Locate the cell with the specified text and output its (x, y) center coordinate. 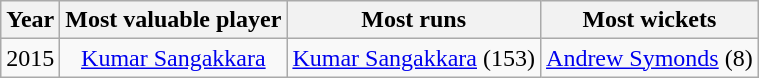
Kumar Sangakkara (174, 58)
Kumar Sangakkara (153) (414, 58)
Andrew Symonds (8) (650, 58)
2015 (30, 58)
Year (30, 20)
Most runs (414, 20)
Most wickets (650, 20)
Most valuable player (174, 20)
